For the text-containing cell, return its midpoint in [X, Y] coordinate format. 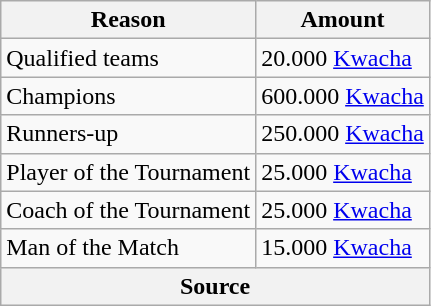
600.000 Kwacha [343, 96]
Qualified teams [128, 58]
20.000 Kwacha [343, 58]
Reason [128, 20]
Runners-up [128, 134]
Champions [128, 96]
250.000 Kwacha [343, 134]
15.000 Kwacha [343, 248]
Source [216, 286]
Man of the Match [128, 248]
Player of the Tournament [128, 172]
Coach of the Tournament [128, 210]
Amount [343, 20]
